Determine the (X, Y) coordinate at the center of the cell enclosing the given text.  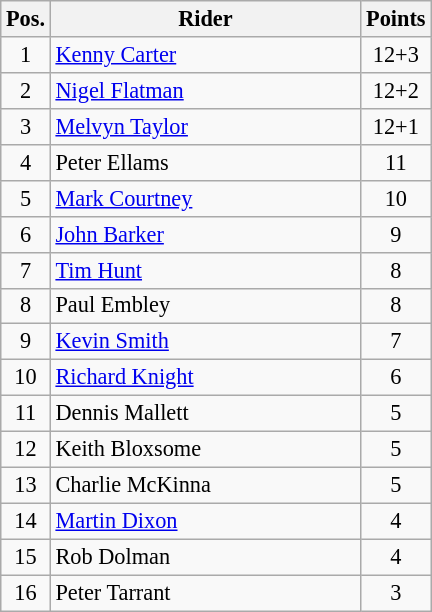
1 (26, 55)
Paul Embley (205, 306)
15 (26, 557)
12+2 (396, 90)
Nigel Flatman (205, 90)
2 (26, 90)
Rider (205, 19)
Peter Tarrant (205, 593)
Charlie McKinna (205, 485)
Keith Bloxsome (205, 450)
Dennis Mallett (205, 414)
Kenny Carter (205, 55)
12 (26, 450)
12+1 (396, 126)
14 (26, 521)
13 (26, 485)
Richard Knight (205, 378)
Tim Hunt (205, 270)
16 (26, 593)
12+3 (396, 55)
Mark Courtney (205, 198)
John Barker (205, 234)
Peter Ellams (205, 162)
Kevin Smith (205, 342)
Martin Dixon (205, 521)
Points (396, 19)
Pos. (26, 19)
Melvyn Taylor (205, 126)
Rob Dolman (205, 557)
